Search for the cell housing the specified text and yield its [x, y] center coordinate. 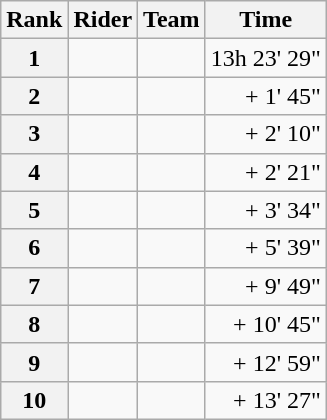
6 [34, 248]
1 [34, 58]
7 [34, 286]
9 [34, 362]
+ 3' 34" [266, 210]
8 [34, 324]
2 [34, 96]
+ 5' 39" [266, 248]
+ 2' 21" [266, 172]
+ 13' 27" [266, 400]
4 [34, 172]
Team [172, 20]
3 [34, 134]
+ 12' 59" [266, 362]
+ 9' 49" [266, 286]
13h 23' 29" [266, 58]
+ 1' 45" [266, 96]
+ 2' 10" [266, 134]
Rider [103, 20]
+ 10' 45" [266, 324]
5 [34, 210]
Time [266, 20]
Rank [34, 20]
10 [34, 400]
